Scan for the cell matching the given text and deliver its (X, Y) coordinate at center. 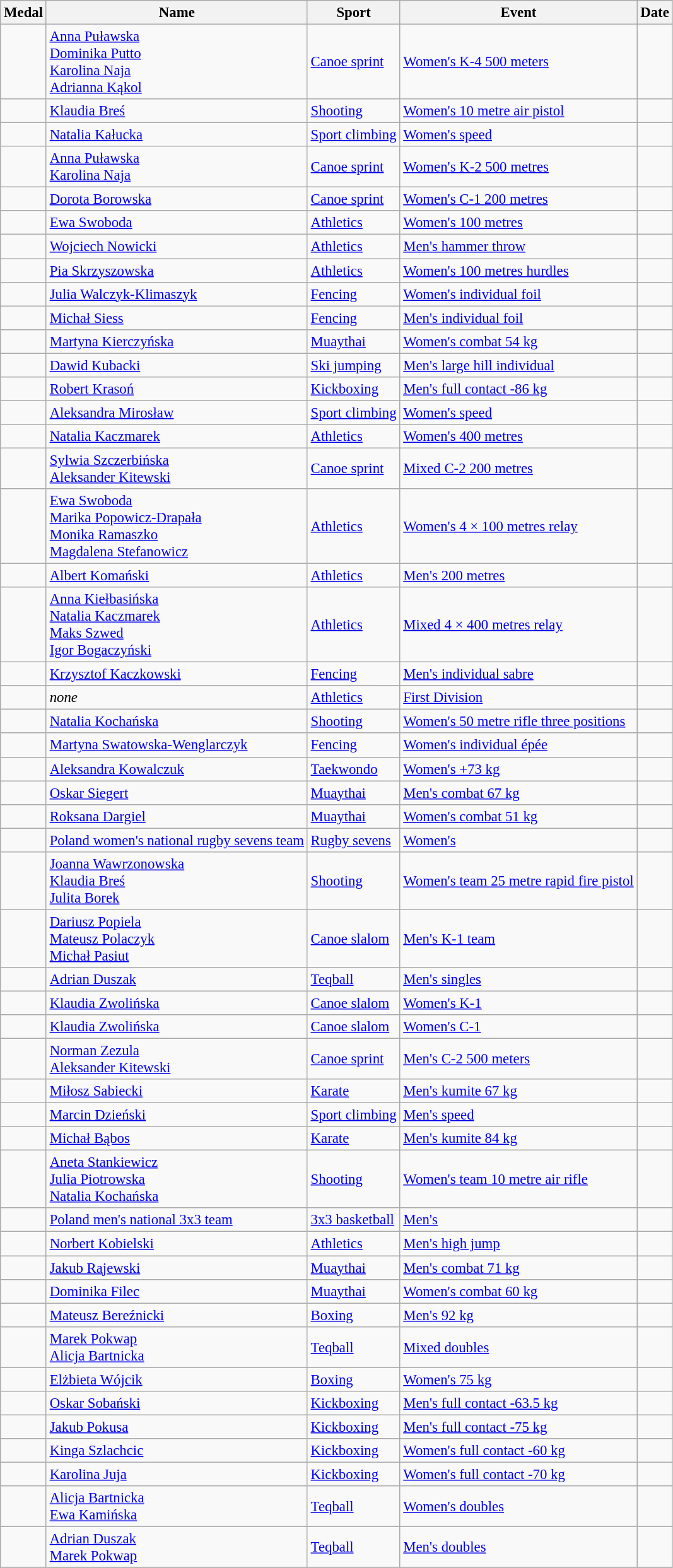
Women's 4 × 100 metres relay (518, 526)
Oskar Siegert (177, 793)
Poland men's national 3x3 team (177, 1220)
Jakub Rajewski (177, 1268)
none (177, 698)
3x3 basketball (353, 1220)
Women's K-2 500 metres (518, 167)
Women's doubles (518, 1506)
Men's singles (518, 980)
Dawid Kubacki (177, 365)
Natalia Kałucka (177, 135)
Men's high jump (518, 1244)
Women's C-1 200 metres (518, 199)
Taekwondo (353, 769)
Women's K-1 (518, 1003)
Ski jumping (353, 365)
Men's doubles (518, 1548)
Ewa Swoboda (177, 223)
Alicja BartnickaEwa Kamińska (177, 1506)
Martyna Kierczyńska (177, 341)
Women's 400 metres (518, 436)
Joanna WawrzonowskaKlaudia BreśJulita Borek (177, 881)
Women's combat 60 kg (518, 1291)
Women's +73 kg (518, 769)
Natalia Kochańska (177, 722)
Kinga Szlachcic (177, 1451)
Women's 100 metres (518, 223)
Women's combat 54 kg (518, 341)
Men's full contact -86 kg (518, 389)
Women's team 25 metre rapid fire pistol (518, 881)
Men's kumite 67 kg (518, 1091)
Marcin Dzieński (177, 1115)
Miłosz Sabiecki (177, 1091)
Women's 50 metre rifle three positions (518, 722)
Robert Krasoń (177, 389)
First Division (518, 698)
Mixed C-2 200 metres (518, 468)
Michał Siess (177, 318)
Anna PuławskaDominika PuttoKarolina NajaAdrianna Kąkol (177, 62)
Women's C-1 (518, 1027)
Karolina Juja (177, 1474)
Women's team 10 metre air rifle (518, 1179)
Men's combat 67 kg (518, 793)
Dominika Filec (177, 1291)
Oskar Sobański (177, 1403)
Michał Bąbos (177, 1138)
Marek PokwapAlicja Bartnicka (177, 1347)
Women's full contact -70 kg (518, 1474)
Women's K-4 500 meters (518, 62)
Women's combat 51 kg (518, 816)
Women's 100 metres hurdles (518, 271)
Men's kumite 84 kg (518, 1138)
Wojciech Nowicki (177, 247)
Men's full contact -75 kg (518, 1427)
Women's (518, 840)
Men's 92 kg (518, 1315)
Medal (24, 13)
Krzysztof Kaczkowski (177, 674)
Men's speed (518, 1115)
Norman ZezulaAleksander Kitewski (177, 1060)
Men's individual sabre (518, 674)
Rugby sevens (353, 840)
Men's (518, 1220)
Women's 10 metre air pistol (518, 111)
Event (518, 13)
Sylwia SzczerbińskaAleksander Kitewski (177, 468)
Men's combat 71 kg (518, 1268)
Adrian Duszak (177, 980)
Aneta StankiewiczJulia PiotrowskaNatalia Kochańska (177, 1179)
Men's hammer throw (518, 247)
Poland women's national rugby sevens team (177, 840)
Elżbieta Wójcik (177, 1379)
Klaudia Breś (177, 111)
Natalia Kaczmarek (177, 436)
Mixed doubles (518, 1347)
Name (177, 13)
Aleksandra Mirosław (177, 412)
Men's K-1 team (518, 939)
Men's large hill individual (518, 365)
Women's individual foil (518, 294)
Men's C-2 500 meters (518, 1060)
Dorota Borowska (177, 199)
Women's individual épée (518, 746)
Men's individual foil (518, 318)
Mateusz Bereźnicki (177, 1315)
Ewa SwobodaMarika Popowicz-DrapałaMonika RamaszkoMagdalena Stefanowicz (177, 526)
Martyna Swatowska-Wenglarczyk (177, 746)
Date (655, 13)
Pia Skrzyszowska (177, 271)
Anna PuławskaKarolina Naja (177, 167)
Women's full contact -60 kg (518, 1451)
Mixed 4 × 400 metres relay (518, 624)
Roksana Dargiel (177, 816)
Women's 75 kg (518, 1379)
Aleksandra Kowalczuk (177, 769)
Sport (353, 13)
Norbert Kobielski (177, 1244)
Men's 200 metres (518, 576)
Anna KiełbasińskaNatalia KaczmarekMaks SzwedIgor Bogaczyński (177, 624)
Albert Komański (177, 576)
Men's full contact -63.5 kg (518, 1403)
Julia Walczyk-Klimaszyk (177, 294)
Jakub Pokusa (177, 1427)
Dariusz PopielaMateusz PolaczykMichał Pasiut (177, 939)
Adrian DuszakMarek Pokwap (177, 1548)
